Output the (X, Y) coordinate of the center of the cell containing the given text.  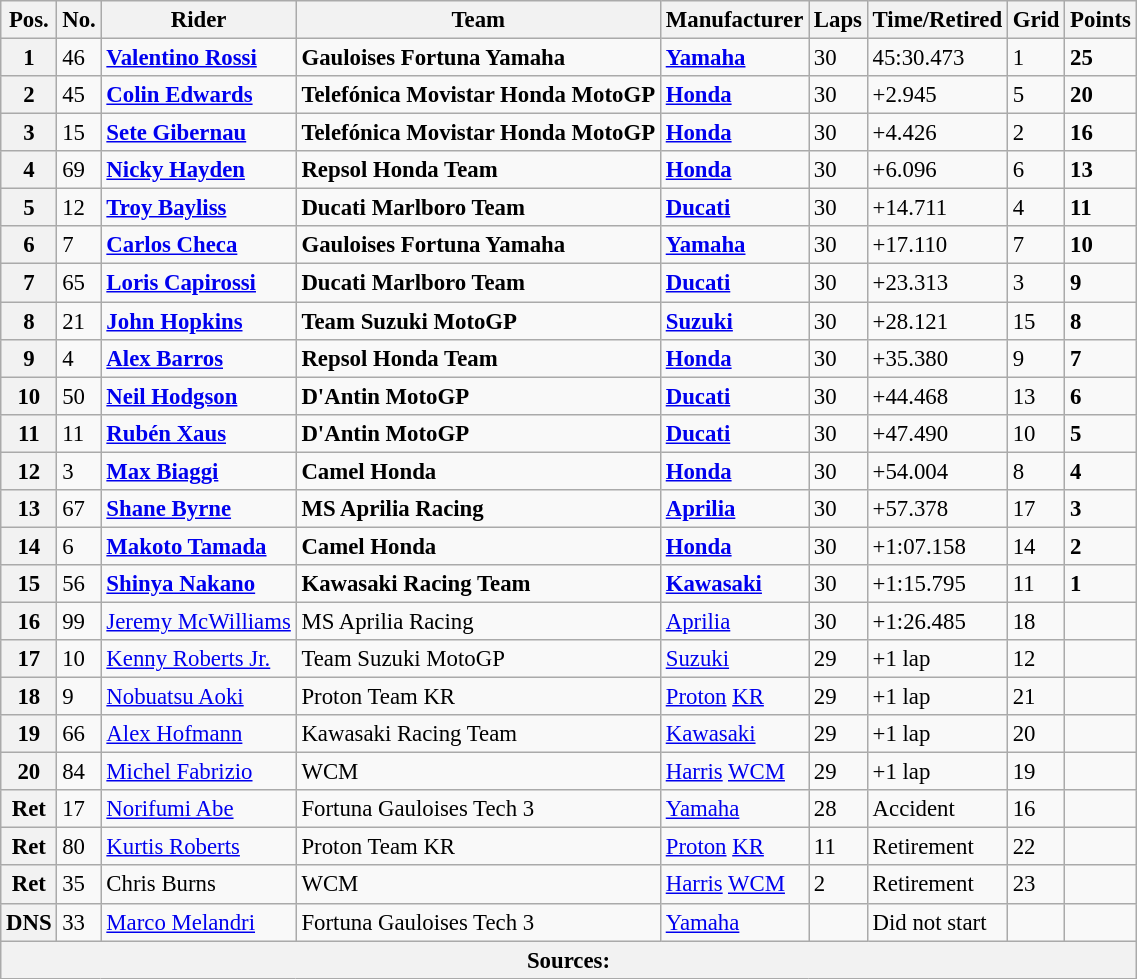
+44.468 (937, 396)
Points (1100, 20)
46 (79, 58)
Rubén Xaus (198, 433)
65 (79, 283)
+57.378 (937, 509)
+28.121 (937, 321)
Kurtis Roberts (198, 847)
Laps (838, 20)
Shinya Nakano (198, 584)
+6.096 (937, 170)
Max Biaggi (198, 471)
Colin Edwards (198, 95)
50 (79, 396)
DNS (29, 922)
Valentino Rossi (198, 58)
Loris Capirossi (198, 283)
Michel Fabrizio (198, 772)
Chris Burns (198, 885)
Accident (937, 809)
+1:07.158 (937, 546)
Neil Hodgson (198, 396)
+47.490 (937, 433)
+14.711 (937, 208)
Rider (198, 20)
Sete Gibernau (198, 133)
69 (79, 170)
John Hopkins (198, 321)
+23.313 (937, 283)
Time/Retired (937, 20)
67 (79, 509)
28 (838, 809)
Carlos Checa (198, 245)
Marco Melandri (198, 922)
Nobuatsu Aoki (198, 697)
Did not start (937, 922)
45:30.473 (937, 58)
Manufacturer (734, 20)
Team (478, 20)
25 (1100, 58)
66 (79, 734)
99 (79, 621)
Alex Hofmann (198, 734)
22 (1036, 847)
+1:26.485 (937, 621)
35 (79, 885)
80 (79, 847)
Grid (1036, 20)
+1:15.795 (937, 584)
84 (79, 772)
Nicky Hayden (198, 170)
+4.426 (937, 133)
Makoto Tamada (198, 546)
Shane Byrne (198, 509)
+17.110 (937, 245)
23 (1036, 885)
Jeremy McWilliams (198, 621)
Kenny Roberts Jr. (198, 659)
+54.004 (937, 471)
45 (79, 95)
+2.945 (937, 95)
Pos. (29, 20)
+35.380 (937, 358)
56 (79, 584)
33 (79, 922)
Sources: (568, 960)
Troy Bayliss (198, 208)
No. (79, 20)
Alex Barros (198, 358)
Norifumi Abe (198, 809)
